Capture the cell that displays the provided text and extract its [X, Y] central coordinate. 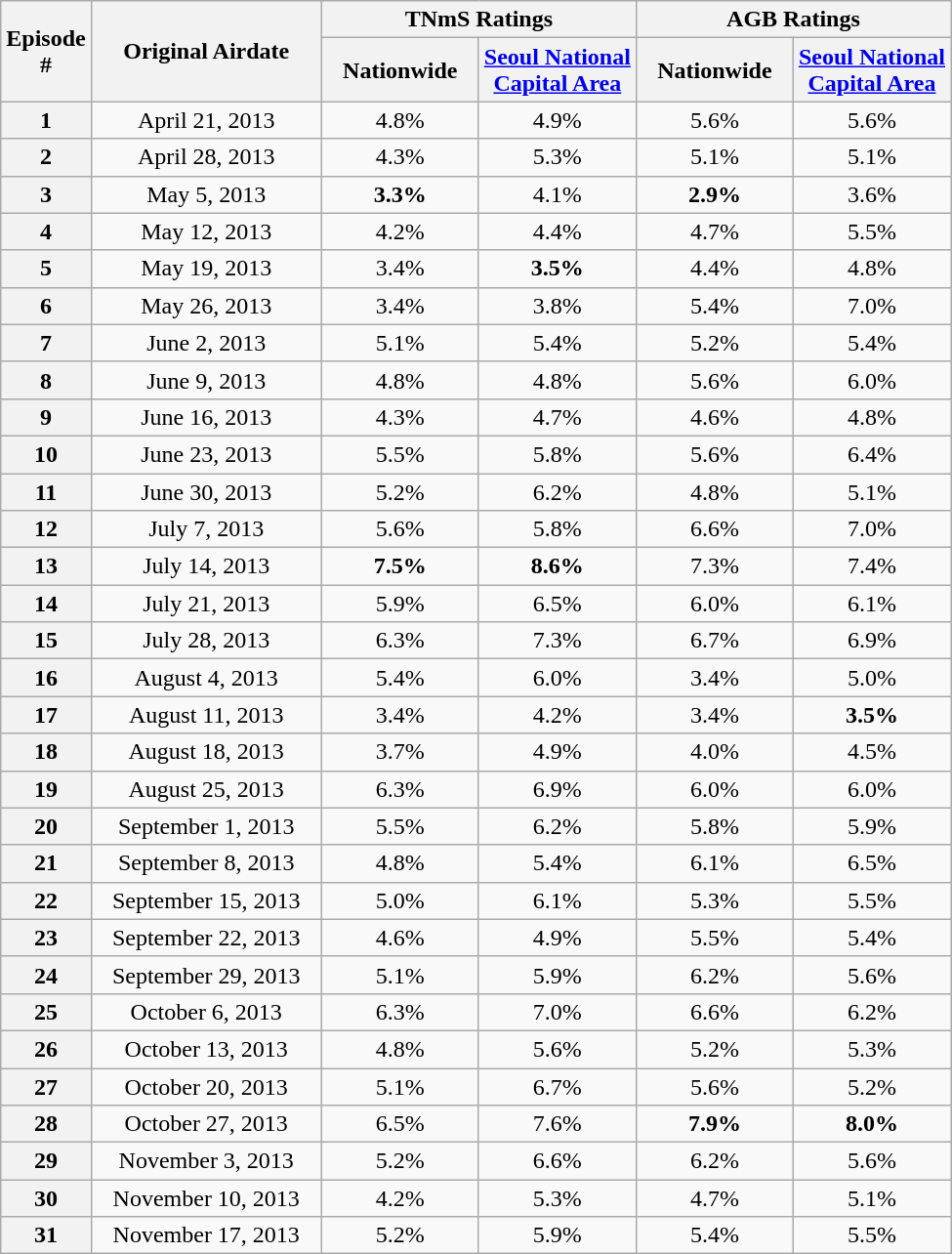
July 28, 2013 [206, 641]
October 27, 2013 [206, 1124]
August 11, 2013 [206, 715]
3.7% [400, 752]
11 [46, 491]
September 29, 2013 [206, 975]
May 12, 2013 [206, 231]
5 [46, 269]
24 [46, 975]
October 20, 2013 [206, 1087]
8.0% [871, 1124]
Original Airdate [206, 51]
12 [46, 529]
6.4% [871, 454]
November 3, 2013 [206, 1161]
2 [46, 157]
7.9% [715, 1124]
9 [46, 417]
7.5% [400, 566]
June 9, 2013 [206, 380]
3.6% [871, 194]
4.5% [871, 752]
Episode # [46, 51]
June 30, 2013 [206, 491]
November 17, 2013 [206, 1235]
21 [46, 863]
May 26, 2013 [206, 306]
8 [46, 380]
10 [46, 454]
19 [46, 789]
16 [46, 678]
6 [46, 306]
7.4% [871, 566]
22 [46, 900]
September 22, 2013 [206, 938]
May 5, 2013 [206, 194]
August 4, 2013 [206, 678]
8.6% [557, 566]
7.6% [557, 1124]
September 8, 2013 [206, 863]
August 25, 2013 [206, 789]
TNmS Ratings [478, 20]
July 7, 2013 [206, 529]
August 18, 2013 [206, 752]
26 [46, 1049]
27 [46, 1087]
29 [46, 1161]
31 [46, 1235]
14 [46, 604]
4.0% [715, 752]
September 15, 2013 [206, 900]
20 [46, 826]
2.9% [715, 194]
September 1, 2013 [206, 826]
July 14, 2013 [206, 566]
3.3% [400, 194]
23 [46, 938]
April 28, 2013 [206, 157]
June 16, 2013 [206, 417]
AGB Ratings [793, 20]
June 2, 2013 [206, 343]
17 [46, 715]
November 10, 2013 [206, 1198]
4 [46, 231]
25 [46, 1012]
7 [46, 343]
May 19, 2013 [206, 269]
July 21, 2013 [206, 604]
1 [46, 120]
28 [46, 1124]
18 [46, 752]
30 [46, 1198]
June 23, 2013 [206, 454]
April 21, 2013 [206, 120]
October 6, 2013 [206, 1012]
3.8% [557, 306]
15 [46, 641]
4.1% [557, 194]
October 13, 2013 [206, 1049]
13 [46, 566]
3 [46, 194]
